From the cell containing the given text, extract its center point as [X, Y] coordinate. 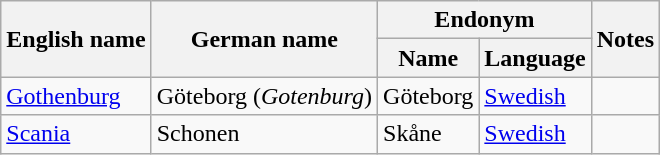
Göteborg (Gotenburg) [264, 96]
Scania [76, 134]
English name [76, 39]
Gothenburg [76, 96]
Language [535, 58]
Göteborg [428, 96]
Notes [625, 39]
Name [428, 58]
German name [264, 39]
Endonym [485, 20]
Schonen [264, 134]
Skåne [428, 134]
